Provide the [X, Y] coordinate of the cell's center where the given text is located.  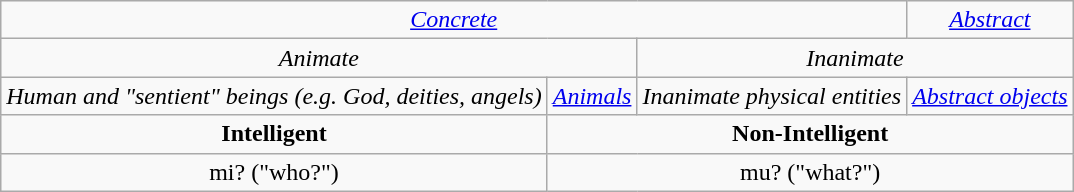
mu? ("what?") [810, 172]
Abstract objects [990, 96]
Inanimate physical entities [772, 96]
Animals [592, 96]
Non-Intelligent [810, 134]
Abstract [990, 20]
Intelligent [274, 134]
Human and "sentient" beings (e.g. God, deities, angels) [274, 96]
Animate [319, 58]
Concrete [454, 20]
mi? ("who?") [274, 172]
Inanimate [855, 58]
